From the cell containing the given text, extract its center point as (X, Y) coordinate. 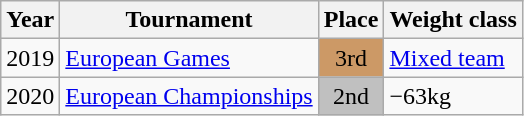
−63kg (453, 96)
3rd (351, 58)
Mixed team (453, 58)
Place (351, 20)
2019 (30, 58)
Year (30, 20)
European Games (189, 58)
Weight class (453, 20)
2nd (351, 96)
2020 (30, 96)
Tournament (189, 20)
European Championships (189, 96)
